From the cell containing the given text, extract its center point as (X, Y) coordinate. 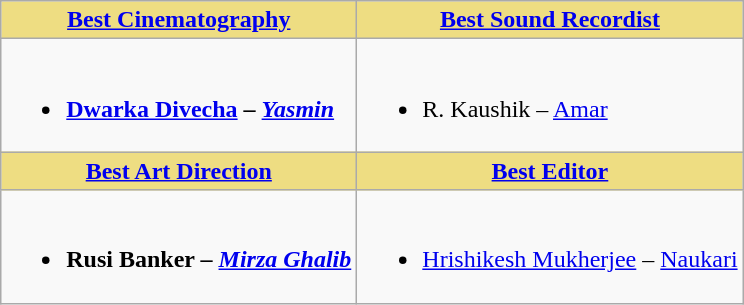
Dwarka Divecha – Yasmin (179, 96)
Best Editor (550, 171)
Best Cinematography (179, 20)
Best Art Direction (179, 171)
Rusi Banker – Mirza Ghalib (179, 246)
R. Kaushik – Amar (550, 96)
Best Sound Recordist (550, 20)
Hrishikesh Mukherjee – Naukari (550, 246)
